Determine the [x, y] coordinate at the center of the cell enclosing the given text.  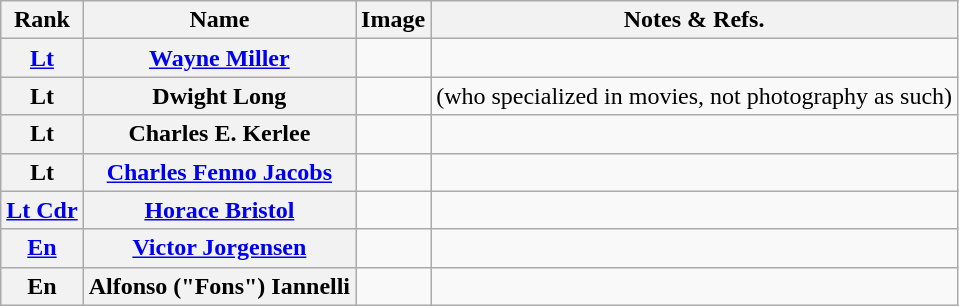
Alfonso ("Fons") Iannelli [219, 286]
Lt Cdr [42, 210]
(who specialized in movies, not photography as such) [694, 96]
Notes & Refs. [694, 20]
Wayne Miller [219, 58]
Image [394, 20]
Charles E. Kerlee [219, 134]
Horace Bristol [219, 210]
Dwight Long [219, 96]
Rank [42, 20]
Victor Jorgensen [219, 248]
Name [219, 20]
Charles Fenno Jacobs [219, 172]
